Return the [x, y] coordinate for the center point of the cell that contains the specified text.  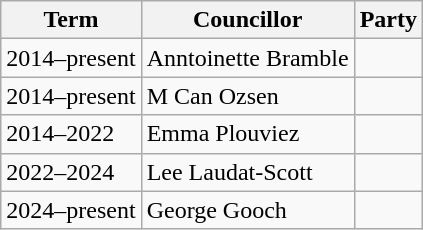
Term [71, 20]
Anntoinette Bramble [248, 58]
2022–2024 [71, 172]
2014–2022 [71, 134]
Emma Plouviez [248, 134]
Lee Laudat-Scott [248, 172]
2024–present [71, 210]
Councillor [248, 20]
Party [388, 20]
M Can Ozsen [248, 96]
George Gooch [248, 210]
